Determine the (X, Y) coordinate at the center of the cell enclosing the given text.  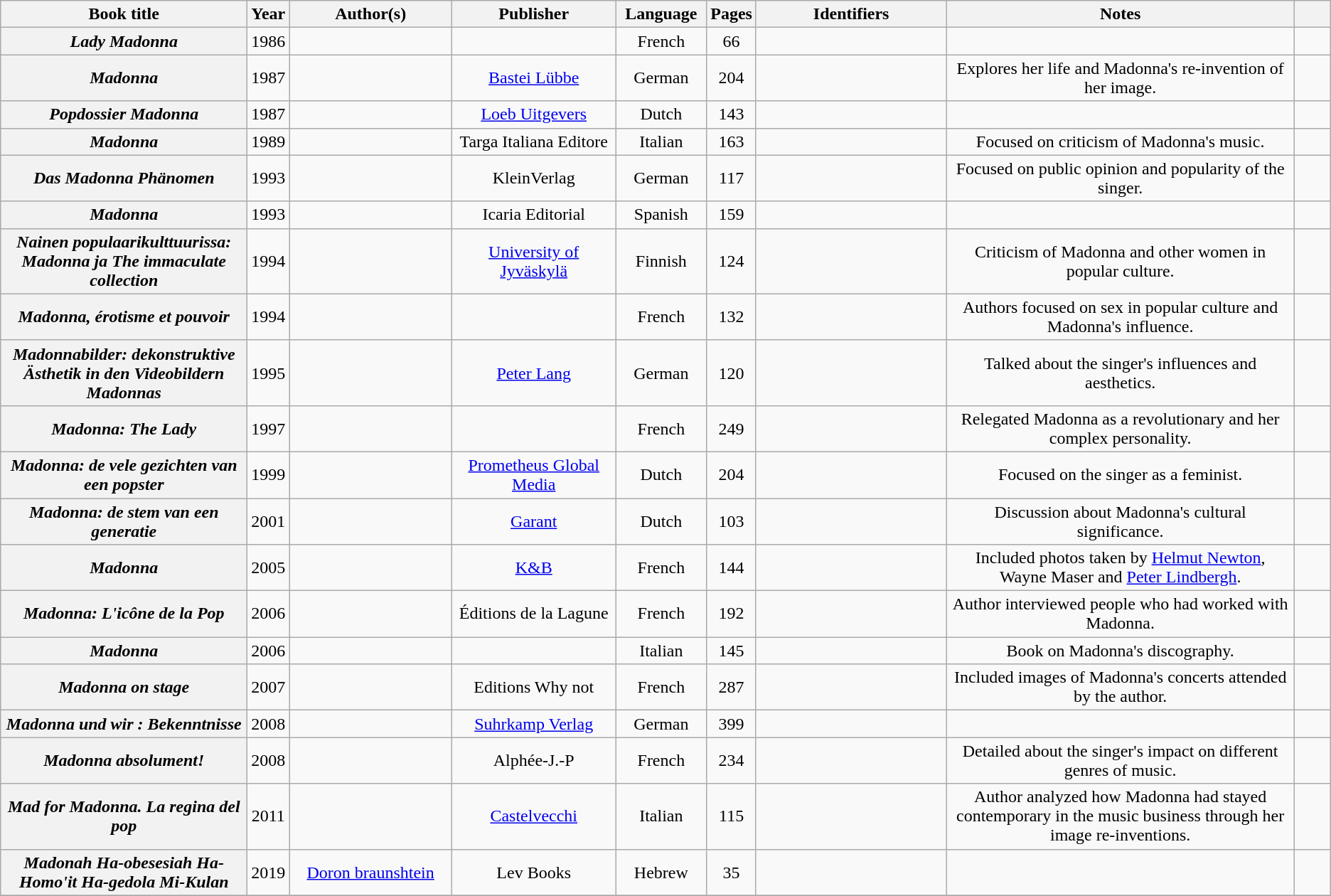
132 (732, 317)
Madonna on stage (124, 687)
1986 (269, 41)
66 (732, 41)
1989 (269, 142)
163 (732, 142)
Targa Italiana Editore (533, 142)
Included photos taken by Helmut Newton, Wayne Maser and Peter Lindbergh. (1121, 567)
Pages (732, 14)
Editions Why not (533, 687)
Identifiers (850, 14)
Madonna, érotisme et pouvoir (124, 317)
2007 (269, 687)
Castelvecchi (533, 816)
Loeb Uitgevers (533, 114)
2019 (269, 872)
399 (732, 724)
Icaria Editorial (533, 215)
Bastei Lübbe (533, 78)
103 (732, 521)
Suhrkamp Verlag (533, 724)
Lady Madonna (124, 41)
1999 (269, 475)
Criticism of Madonna and other women in popular culture. (1121, 261)
Lev Books (533, 872)
143 (732, 114)
University of Jyväskylä (533, 261)
Spanish (661, 215)
Popdossier Madonna (124, 114)
287 (732, 687)
Focused on public opinion and popularity of the singer. (1121, 178)
192 (732, 614)
1997 (269, 428)
Author interviewed people who had worked with Madonna. (1121, 614)
1995 (269, 373)
Author(s) (371, 14)
Madonna: L'icône de la Pop (124, 614)
Talked about the singer's influences and aesthetics. (1121, 373)
K&B (533, 567)
Language (661, 14)
159 (732, 215)
Madonna: de vele gezichten van een popster (124, 475)
Prometheus Global Media (533, 475)
Discussion about Madonna's cultural significance. (1121, 521)
Focused on criticism of Madonna's music. (1121, 142)
2001 (269, 521)
Peter Lang (533, 373)
Doron braunshtein (371, 872)
Madonna absolument! (124, 761)
Year (269, 14)
249 (732, 428)
Madonnabilder: dekonstruktive Ästhetik in den Videobildern Madonnas (124, 373)
234 (732, 761)
Relegated Madonna as a revolutionary and her complex personality. (1121, 428)
124 (732, 261)
Madonna: de stem van een generatie (124, 521)
115 (732, 816)
Publisher (533, 14)
Detailed about the singer's impact on different genres of music. (1121, 761)
Garant (533, 521)
KleinVerlag (533, 178)
Book title (124, 14)
Included images of Madonna's concerts attended by the author. (1121, 687)
144 (732, 567)
2011 (269, 816)
Explores her life and Madonna's re-invention of her image. (1121, 78)
Madonah Ha-obesesiah Ha-Homo'it Ha-gedola Mi-Kulan (124, 872)
2005 (269, 567)
Mad for Madonna. La regina del pop (124, 816)
Authors focused on sex in popular culture and Madonna's influence. (1121, 317)
Alphée-J.-P (533, 761)
Finnish (661, 261)
Notes (1121, 14)
145 (732, 651)
Nainen populaarikulttuurissa: Madonna ja The immaculate collection (124, 261)
Author analyzed how Madonna had stayed contemporary in the music business through her image re-inventions. (1121, 816)
35 (732, 872)
Das Madonna Phänomen (124, 178)
Book on Madonna's discography. (1121, 651)
117 (732, 178)
Madonna: The Lady (124, 428)
Focused on the singer as a feminist. (1121, 475)
Madonna und wir : Bekenntnisse (124, 724)
Éditions de la Lagune (533, 614)
120 (732, 373)
Hebrew (661, 872)
